For the text-containing cell, return its midpoint in [X, Y] coordinate format. 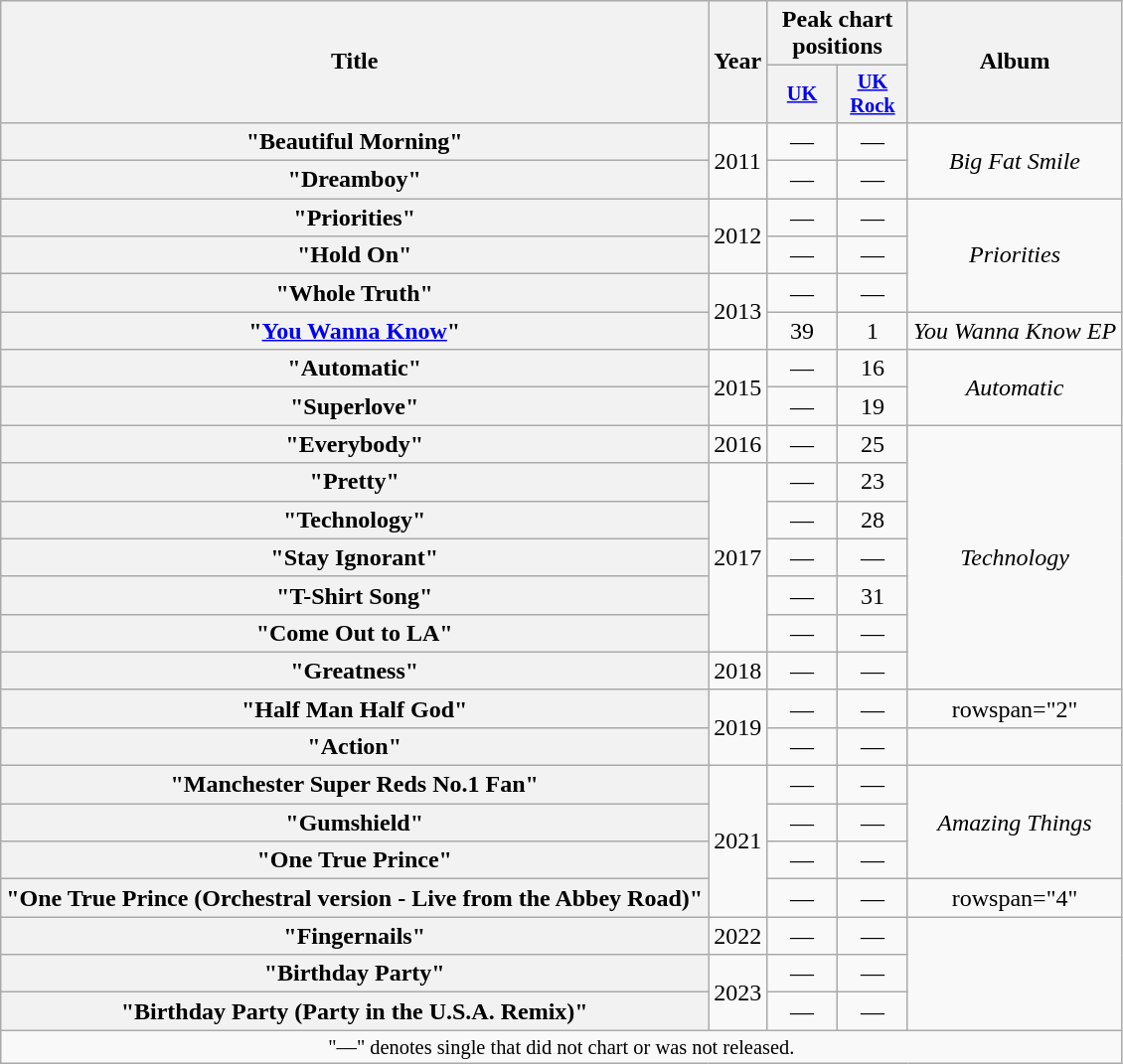
"One True Prince" [355, 860]
"Dreamboy" [355, 180]
31 [873, 595]
"Superlove" [355, 406]
rowspan="2" [1014, 708]
"Greatness" [355, 671]
Year [737, 62]
"Pretty" [355, 482]
You Wanna Know EP [1014, 331]
2016 [737, 444]
Automatic [1014, 387]
19 [873, 406]
25 [873, 444]
"Stay Ignorant" [355, 557]
"You Wanna Know" [355, 331]
"Automatic" [355, 369]
"One True Prince (Orchestral version - Live from the Abbey Road)" [355, 898]
"Birthday Party (Party in the U.S.A. Remix)" [355, 1011]
"Technology" [355, 520]
Amazing Things [1014, 823]
"Come Out to LA" [355, 633]
"Birthday Party" [355, 974]
2023 [737, 992]
23 [873, 482]
"—" denotes single that did not chart or was not released. [561, 1047]
UK [803, 94]
"T-Shirt Song" [355, 595]
2017 [737, 557]
"Action" [355, 746]
"Manchester Super Reds No.1 Fan" [355, 785]
"Everybody" [355, 444]
"Whole Truth" [355, 293]
Album [1014, 62]
"Priorities" [355, 218]
2018 [737, 671]
rowspan="4" [1014, 898]
Priorities [1014, 255]
Peak chart positions [838, 34]
"Gumshield" [355, 823]
2021 [737, 841]
"Fingernails" [355, 936]
2013 [737, 312]
2011 [737, 160]
28 [873, 520]
UK Rock [873, 94]
"Beautiful Morning" [355, 141]
2015 [737, 387]
Big Fat Smile [1014, 160]
16 [873, 369]
2012 [737, 236]
39 [803, 331]
2022 [737, 936]
1 [873, 331]
"Half Man Half God" [355, 708]
2019 [737, 727]
Technology [1014, 557]
"Hold On" [355, 255]
Title [355, 62]
